Identify which cell holds the provided text, then report its (X, Y) central coordinate. 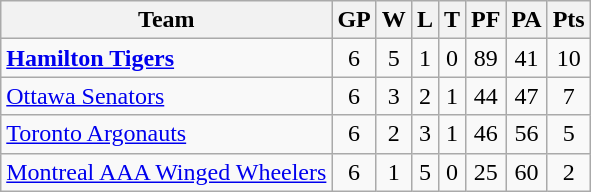
T (452, 20)
47 (526, 96)
Hamilton Tigers (166, 58)
Pts (568, 20)
GP (354, 20)
Toronto Argonauts (166, 134)
Montreal AAA Winged Wheelers (166, 172)
PA (526, 20)
60 (526, 172)
41 (526, 58)
46 (485, 134)
PF (485, 20)
25 (485, 172)
89 (485, 58)
56 (526, 134)
L (424, 20)
44 (485, 96)
W (394, 20)
10 (568, 58)
7 (568, 96)
Team (166, 20)
Ottawa Senators (166, 96)
